Pinpoint the cell where the given text exists, returning its [x, y] midpoint coordinate. 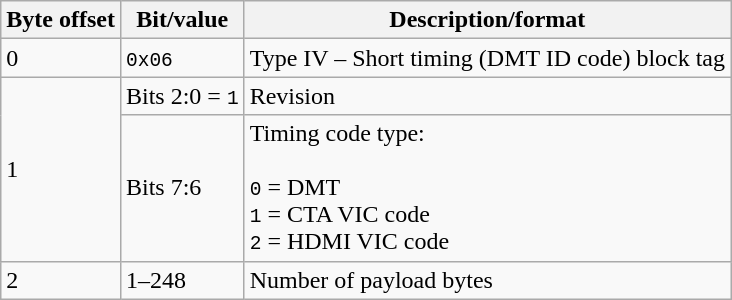
0 [61, 58]
1–248 [182, 280]
2 [61, 280]
Type IV – Short timing (DMT ID code) block tag [487, 58]
Timing code type:0 = DMT 1 = CTA VIC code 2 = HDMI VIC code [487, 188]
0x06 [182, 58]
Bits 7:6 [182, 188]
Byte offset [61, 20]
Number of payload bytes [487, 280]
1 [61, 169]
Bit/value [182, 20]
Revision [487, 96]
Bits 2:0 = 1 [182, 96]
Description/format [487, 20]
